Search for the cell housing the specified text and yield its (x, y) center coordinate. 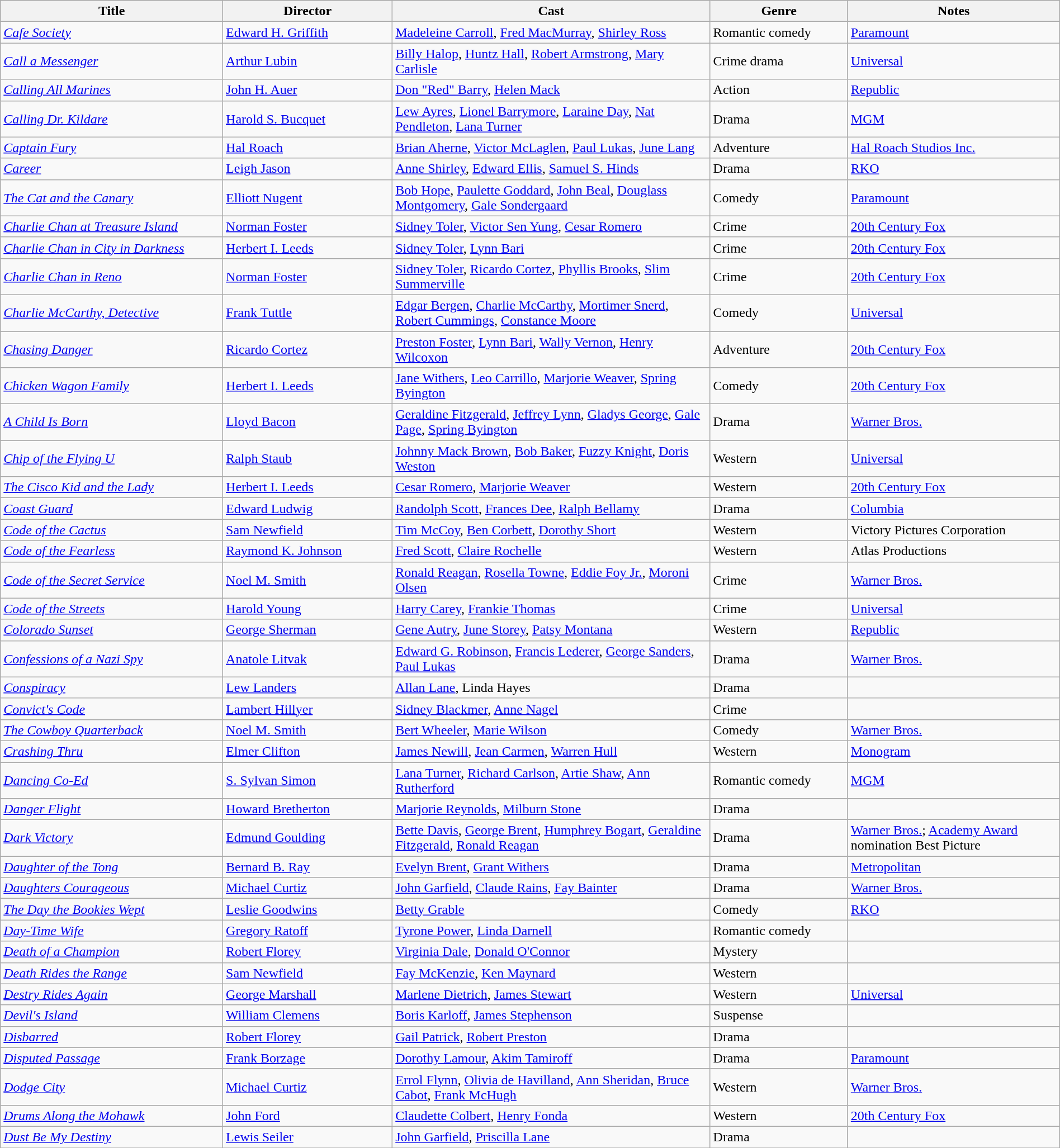
Charlie McCarthy, Detective (112, 313)
Johnny Mack Brown, Bob Baker, Fuzzy Knight, Doris Weston (551, 458)
Jane Withers, Leo Carrillo, Marjorie Weaver, Spring Byington (551, 386)
Daughters Courageous (112, 888)
Dust Be My Destiny (112, 1137)
Ralph Staub (307, 458)
Danger Flight (112, 809)
John H. Auer (307, 90)
Fred Scott, Claire Rochelle (551, 551)
Conspiracy (112, 687)
Confessions of a Nazi Spy (112, 658)
Lana Turner, Richard Carlson, Artie Shaw, Ann Rutherford (551, 780)
Charlie Chan in City in Darkness (112, 248)
Code of the Cactus (112, 530)
Raymond K. Johnson (307, 551)
S. Sylvan Simon (307, 780)
Warner Bros.; Academy Award nomination Best Picture (954, 838)
Cesar Romero, Marjorie Weaver (551, 487)
Calling All Marines (112, 90)
Code of the Secret Service (112, 580)
Charlie Chan at Treasure Island (112, 226)
Lloyd Bacon (307, 423)
George Sherman (307, 630)
Betty Grable (551, 909)
Arthur Lubin (307, 61)
Hal Roach (307, 148)
Lew Ayres, Lionel Barrymore, Laraine Day, Nat Pendleton, Lana Turner (551, 118)
Captain Fury (112, 148)
Disputed Passage (112, 1058)
George Marshall (307, 994)
Leigh Jason (307, 169)
The Cowboy Quarterback (112, 730)
Crime drama (779, 61)
Ricardo Cortez (307, 349)
Gene Autry, June Storey, Patsy Montana (551, 630)
Harry Carey, Frankie Thomas (551, 609)
Dorothy Lamour, Akim Tamiroff (551, 1058)
Leslie Goodwins (307, 909)
Colorado Sunset (112, 630)
William Clemens (307, 1016)
Director (307, 11)
Harold S. Bucquet (307, 118)
Elmer Clifton (307, 751)
Harold Young (307, 609)
Preston Foster, Lynn Bari, Wally Vernon, Henry Wilcoxon (551, 349)
Marlene Dietrich, James Stewart (551, 994)
Anne Shirley, Edward Ellis, Samuel S. Hinds (551, 169)
Destry Rides Again (112, 994)
Genre (779, 11)
Metropolitan (954, 867)
Code of the Streets (112, 609)
Action (779, 90)
Charlie Chan in Reno (112, 276)
Allan Lane, Linda Hayes (551, 687)
Notes (954, 11)
John Garfield, Priscilla Lane (551, 1137)
A Child Is Born (112, 423)
Suspense (779, 1016)
Howard Bretherton (307, 809)
Fay McKenzie, Ken Maynard (551, 973)
Call a Messenger (112, 61)
Day-Time Wife (112, 931)
Lew Landers (307, 687)
Disbarred (112, 1037)
The Cat and the Canary (112, 198)
Convict's Code (112, 709)
Hal Roach Studios Inc. (954, 148)
Edward H. Griffith (307, 32)
Madeleine Carroll, Fred MacMurray, Shirley Ross (551, 32)
Edward G. Robinson, Francis Lederer, George Sanders, Paul Lukas (551, 658)
Claudette Colbert, Henry Fonda (551, 1116)
Cafe Society (112, 32)
Dodge City (112, 1087)
Anatole Litvak (307, 658)
Evelyn Brent, Grant Withers (551, 867)
Bette Davis, George Brent, Humphrey Bogart, Geraldine Fitzgerald, Ronald Reagan (551, 838)
John Ford (307, 1116)
Elliott Nugent (307, 198)
Bob Hope, Paulette Goddard, John Beal, Douglass Montgomery, Gale Sondergaard (551, 198)
Chip of the Flying U (112, 458)
Brian Aherne, Victor McLaglen, Paul Lukas, June Lang (551, 148)
Chasing Danger (112, 349)
Edgar Bergen, Charlie McCarthy, Mortimer Snerd, Robert Cummings, Constance Moore (551, 313)
Calling Dr. Kildare (112, 118)
Gail Patrick, Robert Preston (551, 1037)
Virginia Dale, Donald O'Connor (551, 952)
Ronald Reagan, Rosella Towne, Eddie Foy Jr., Moroni Olsen (551, 580)
Mystery (779, 952)
Columbia (954, 509)
Boris Karloff, James Stephenson (551, 1016)
Death Rides the Range (112, 973)
Daughter of the Tong (112, 867)
Errol Flynn, Olivia de Havilland, Ann Sheridan, Bruce Cabot, Frank McHugh (551, 1087)
Devil's Island (112, 1016)
Chicken Wagon Family (112, 386)
Randolph Scott, Frances Dee, Ralph Bellamy (551, 509)
Drums Along the Mohawk (112, 1116)
Frank Borzage (307, 1058)
Atlas Productions (954, 551)
Cast (551, 11)
Code of the Fearless (112, 551)
Bert Wheeler, Marie Wilson (551, 730)
Title (112, 11)
Tyrone Power, Linda Darnell (551, 931)
Crashing Thru (112, 751)
Sidney Toler, Victor Sen Yung, Cesar Romero (551, 226)
Gregory Ratoff (307, 931)
Billy Halop, Huntz Hall, Robert Armstrong, Mary Carlisle (551, 61)
Geraldine Fitzgerald, Jeffrey Lynn, Gladys George, Gale Page, Spring Byington (551, 423)
Edward Ludwig (307, 509)
Sidney Toler, Ricardo Cortez, Phyllis Brooks, Slim Summerville (551, 276)
Sidney Blackmer, Anne Nagel (551, 709)
Tim McCoy, Ben Corbett, Dorothy Short (551, 530)
Edmund Goulding (307, 838)
Career (112, 169)
The Day the Bookies Wept (112, 909)
Death of a Champion (112, 952)
Lewis Seiler (307, 1137)
Coast Guard (112, 509)
Victory Pictures Corporation (954, 530)
Don "Red" Barry, Helen Mack (551, 90)
Marjorie Reynolds, Milburn Stone (551, 809)
The Cisco Kid and the Lady (112, 487)
Monogram (954, 751)
John Garfield, Claude Rains, Fay Bainter (551, 888)
Dark Victory (112, 838)
Bernard B. Ray (307, 867)
James Newill, Jean Carmen, Warren Hull (551, 751)
Frank Tuttle (307, 313)
Sidney Toler, Lynn Bari (551, 248)
Lambert Hillyer (307, 709)
Dancing Co-Ed (112, 780)
